Pinpoint the cell where the given text exists, returning its (x, y) midpoint coordinate. 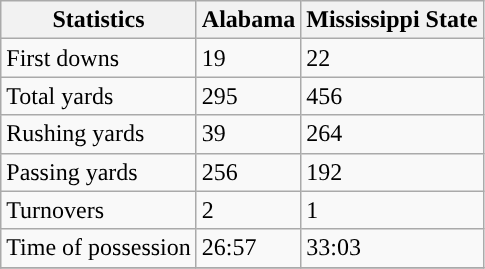
Total yards (99, 96)
Statistics (99, 20)
295 (248, 96)
19 (248, 58)
33:03 (392, 248)
Alabama (248, 20)
1 (392, 210)
Turnovers (99, 210)
Mississippi State (392, 20)
Passing yards (99, 172)
256 (248, 172)
Rushing yards (99, 134)
2 (248, 210)
26:57 (248, 248)
Time of possession (99, 248)
22 (392, 58)
First downs (99, 58)
264 (392, 134)
192 (392, 172)
39 (248, 134)
456 (392, 96)
